Identify which cell holds the provided text, then report its (X, Y) central coordinate. 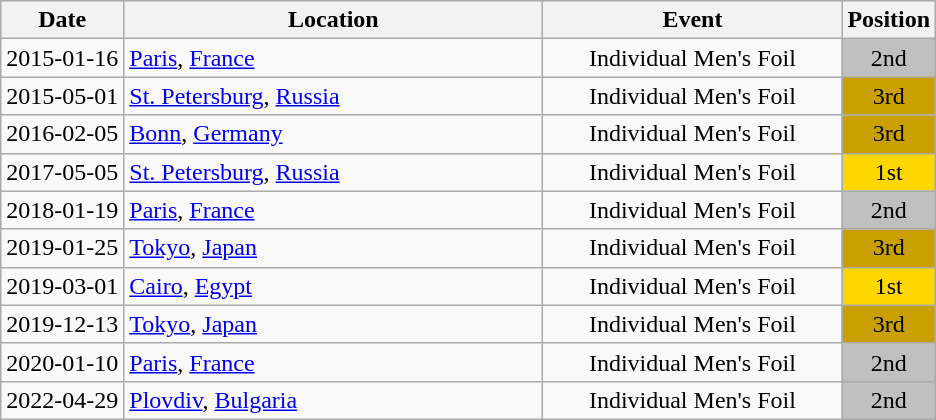
Cairo, Egypt (334, 286)
Location (334, 20)
2018-01-19 (62, 210)
2016-02-05 (62, 134)
2020-01-10 (62, 362)
2019-12-13 (62, 324)
2015-05-01 (62, 96)
Date (62, 20)
Bonn, Germany (334, 134)
2019-01-25 (62, 248)
Plovdiv, Bulgaria (334, 400)
Event (692, 20)
2015-01-16 (62, 58)
2022-04-29 (62, 400)
2019-03-01 (62, 286)
2017-05-05 (62, 172)
Position (889, 20)
